Capture the cell that displays the provided text and extract its (X, Y) central coordinate. 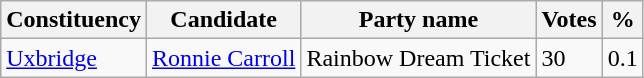
0.1 (622, 58)
% (622, 20)
Party name (418, 20)
Candidate (223, 20)
30 (569, 58)
Votes (569, 20)
Ronnie Carroll (223, 58)
Uxbridge (74, 58)
Rainbow Dream Ticket (418, 58)
Constituency (74, 20)
